Scan for the cell matching the given text and deliver its (X, Y) coordinate at center. 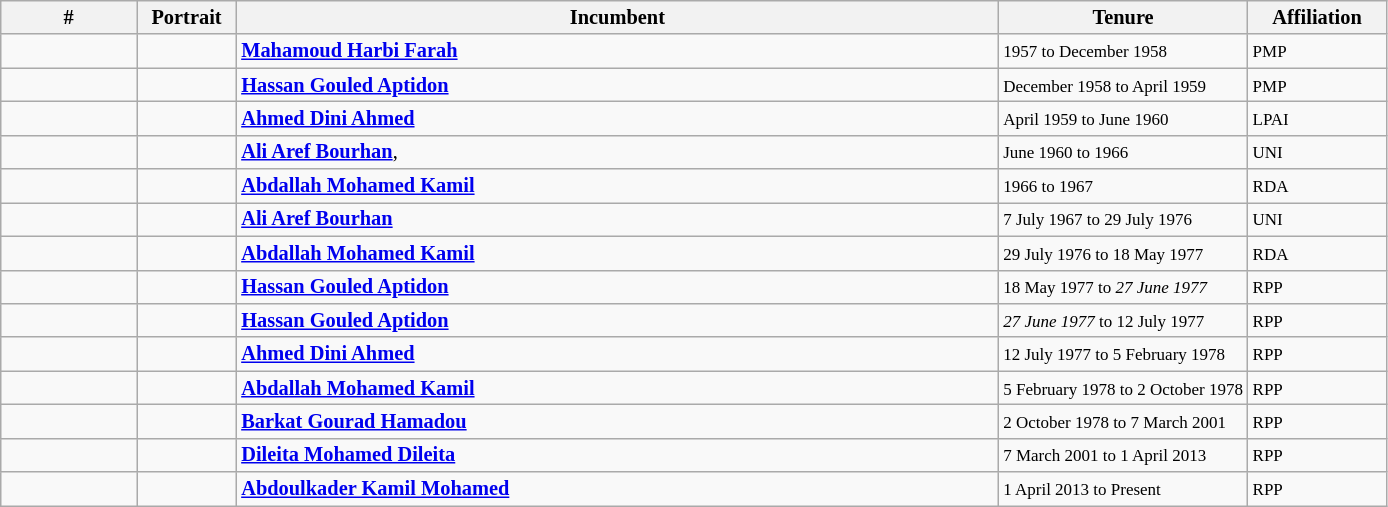
1 April 2013 to Present (1122, 489)
Portrait (187, 17)
18 May 1977 to 27 June 1977 (1122, 287)
Tenure (1122, 17)
June 1960 to 1966 (1122, 152)
1957 to December 1958 (1122, 51)
7 July 1967 to 29 July 1976 (1122, 219)
12 July 1977 to 5 February 1978 (1122, 354)
Abdoulkader Kamil Mohamed (617, 489)
Dileita Mohamed Dileita (617, 455)
Affiliation (1318, 17)
# (69, 17)
7 March 2001 to 1 April 2013 (1122, 455)
Ali Aref Bourhan, (617, 152)
Mahamoud Harbi Farah (617, 51)
29 July 1976 to 18 May 1977 (1122, 253)
Ali Aref Bourhan (617, 219)
April 1959 to June 1960 (1122, 118)
1966 to 1967 (1122, 186)
Incumbent (617, 17)
December 1958 to April 1959 (1122, 85)
Barkat Gourad Hamadou (617, 421)
2 October 1978 to 7 March 2001 (1122, 421)
5 February 1978 to 2 October 1978 (1122, 388)
LPAI (1318, 118)
27 June 1977 to 12 July 1977 (1122, 320)
